Determine the [X, Y] coordinate at the center of the cell enclosing the given text.  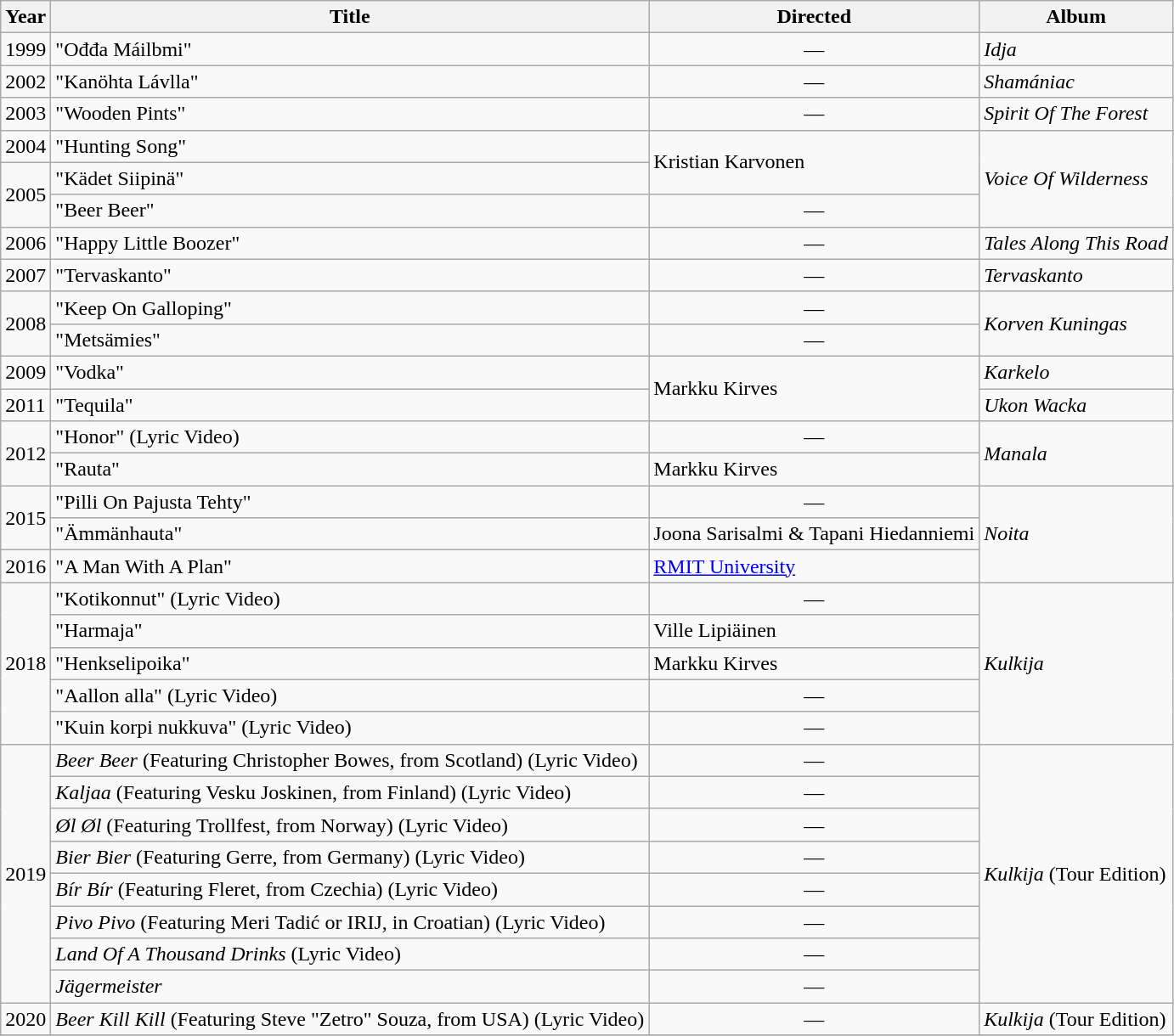
Noita [1076, 534]
Beer Kill Kill (Featuring Steve "Zetro" Souza, from USA) (Lyric Video) [350, 1019]
Ukon Wacka [1076, 405]
2012 [25, 453]
"Tervaskanto" [350, 275]
Øl Øl (Featuring Trollfest, from Norway) (Lyric Video) [350, 825]
2007 [25, 275]
2011 [25, 405]
"Aallon alla" (Lyric Video) [350, 695]
Directed [814, 17]
Joona Sarisalmi & Tapani Hiedanniemi [814, 534]
"Wooden Pints" [350, 114]
Bír Bír (Featuring Fleret, from Czechia) (Lyric Video) [350, 889]
Pivo Pivo (Featuring Meri Tadić or IRIJ, in Croatian) (Lyric Video) [350, 921]
Voice Of Wilderness [1076, 178]
2019 [25, 873]
"Vodka" [350, 372]
Karkelo [1076, 372]
RMIT University [814, 566]
"Happy Little Boozer" [350, 243]
Korven Kuningas [1076, 324]
2002 [25, 82]
"Harmaja" [350, 631]
2016 [25, 566]
"A Man With A Plan" [350, 566]
Kaljaa (Featuring Vesku Joskinen, from Finland) (Lyric Video) [350, 792]
Manala [1076, 453]
Album [1076, 17]
Spirit Of The Forest [1076, 114]
"Ämmänhauta" [350, 534]
"Metsämies" [350, 340]
2008 [25, 324]
Shamániac [1076, 82]
Bier Bier (Featuring Gerre, from Germany) (Lyric Video) [350, 857]
Tales Along This Road [1076, 243]
"Rauta" [350, 470]
"Keep On Galloping" [350, 307]
2006 [25, 243]
Beer Beer (Featuring Christopher Bowes, from Scotland) (Lyric Video) [350, 760]
2005 [25, 194]
Year [25, 17]
"Tequila" [350, 405]
"Kotikonnut" (Lyric Video) [350, 599]
2020 [25, 1019]
"Kuin korpi nukkuva" (Lyric Video) [350, 728]
2003 [25, 114]
"Ođđa Máilbmi" [350, 49]
"Pilli On Pajusta Tehty" [350, 502]
2009 [25, 372]
Title [350, 17]
"Kanöhta Lávlla" [350, 82]
"Hunting Song" [350, 146]
"Beer Beer" [350, 211]
"Henkselipoika" [350, 663]
Kulkija [1076, 663]
Jägermeister [350, 987]
"Kädet Siipinä" [350, 178]
Idja [1076, 49]
1999 [25, 49]
Tervaskanto [1076, 275]
Ville Lipiäinen [814, 631]
Land Of A Thousand Drinks (Lyric Video) [350, 954]
2018 [25, 663]
2015 [25, 518]
Kristian Karvonen [814, 162]
"Honor" (Lyric Video) [350, 437]
2004 [25, 146]
